Detect which cell encompasses the target text, then output its (x, y) center coordinate. 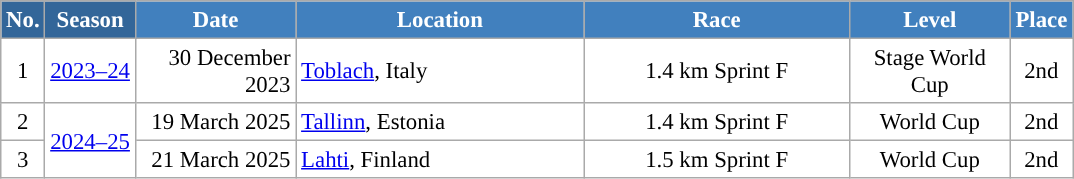
2023–24 (90, 72)
Race (717, 20)
Toblach, Italy (440, 72)
Lahti, Finland (440, 160)
Location (440, 20)
2024–25 (90, 140)
1.5 km Sprint F (717, 160)
Stage World Cup (930, 72)
Season (90, 20)
3 (23, 160)
Date (216, 20)
2 (23, 122)
30 December 2023 (216, 72)
21 March 2025 (216, 160)
19 March 2025 (216, 122)
Place (1041, 20)
Tallinn, Estonia (440, 122)
Level (930, 20)
No. (23, 20)
1 (23, 72)
